Return (x, y) of the center of cell containing provided text 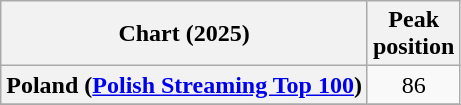
Chart (2025) (184, 34)
Peakposition (413, 34)
86 (413, 85)
Poland (Polish Streaming Top 100) (184, 85)
